Locate the cell with the specified text and output its [X, Y] center coordinate. 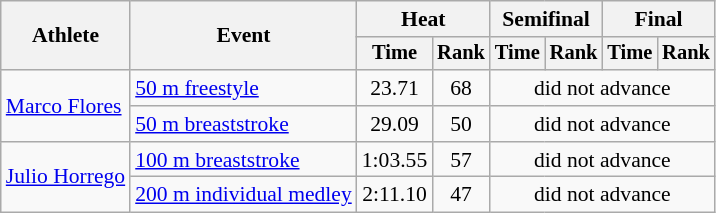
Semifinal [546, 19]
Athlete [66, 36]
Final [658, 19]
Marco Flores [66, 106]
Event [244, 36]
Julio Horrego [66, 178]
23.71 [394, 88]
100 m breaststroke [244, 160]
29.09 [394, 124]
50 m breaststroke [244, 124]
47 [461, 195]
68 [461, 88]
200 m individual medley [244, 195]
1:03.55 [394, 160]
Heat [424, 19]
50 [461, 124]
2:11.10 [394, 195]
57 [461, 160]
50 m freestyle [244, 88]
